Pinpoint the cell where the given text exists, returning its [X, Y] midpoint coordinate. 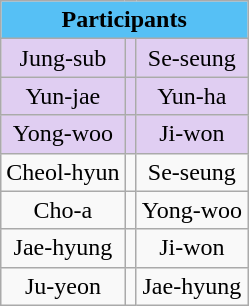
Cheol-hyun [63, 172]
Yun-jae [63, 96]
Yun-ha [192, 96]
Participants [124, 20]
Ju-yeon [63, 286]
Jung-sub [63, 58]
Cho-a [63, 210]
